Search for the cell housing the specified text and yield its (X, Y) center coordinate. 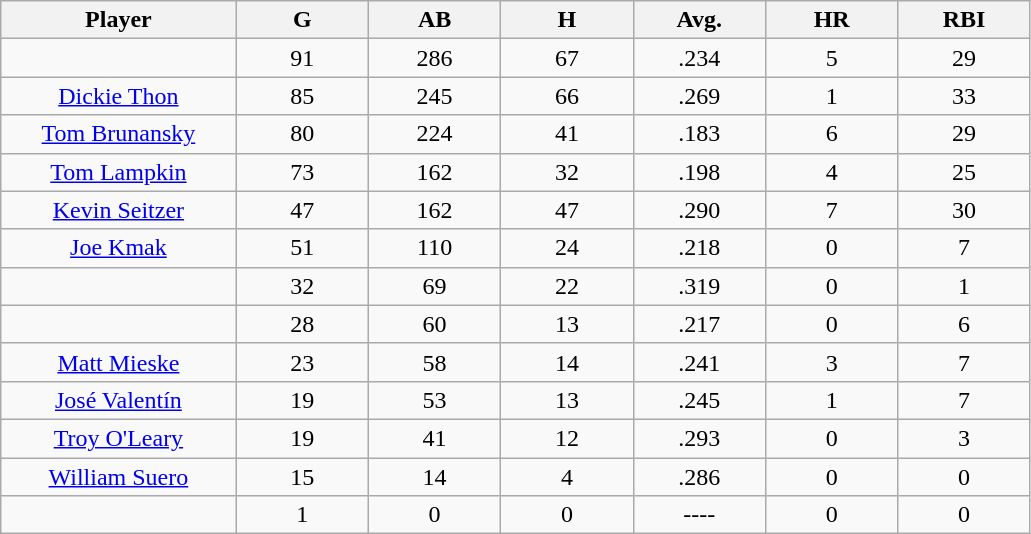
José Valentín (118, 400)
Joe Kmak (118, 248)
85 (302, 96)
.245 (699, 400)
.217 (699, 324)
245 (434, 96)
15 (302, 477)
25 (964, 172)
.183 (699, 134)
12 (567, 438)
Tom Brunansky (118, 134)
.286 (699, 477)
RBI (964, 20)
Dickie Thon (118, 96)
.293 (699, 438)
33 (964, 96)
67 (567, 58)
53 (434, 400)
22 (567, 286)
80 (302, 134)
.269 (699, 96)
Kevin Seitzer (118, 210)
Matt Mieske (118, 362)
.319 (699, 286)
HR (831, 20)
51 (302, 248)
91 (302, 58)
58 (434, 362)
66 (567, 96)
.234 (699, 58)
Player (118, 20)
AB (434, 20)
---- (699, 515)
28 (302, 324)
G (302, 20)
60 (434, 324)
24 (567, 248)
Avg. (699, 20)
23 (302, 362)
Troy O'Leary (118, 438)
Tom Lampkin (118, 172)
30 (964, 210)
William Suero (118, 477)
69 (434, 286)
5 (831, 58)
73 (302, 172)
H (567, 20)
.290 (699, 210)
.241 (699, 362)
.218 (699, 248)
286 (434, 58)
224 (434, 134)
110 (434, 248)
.198 (699, 172)
